For the text-containing cell, return its midpoint in [x, y] coordinate format. 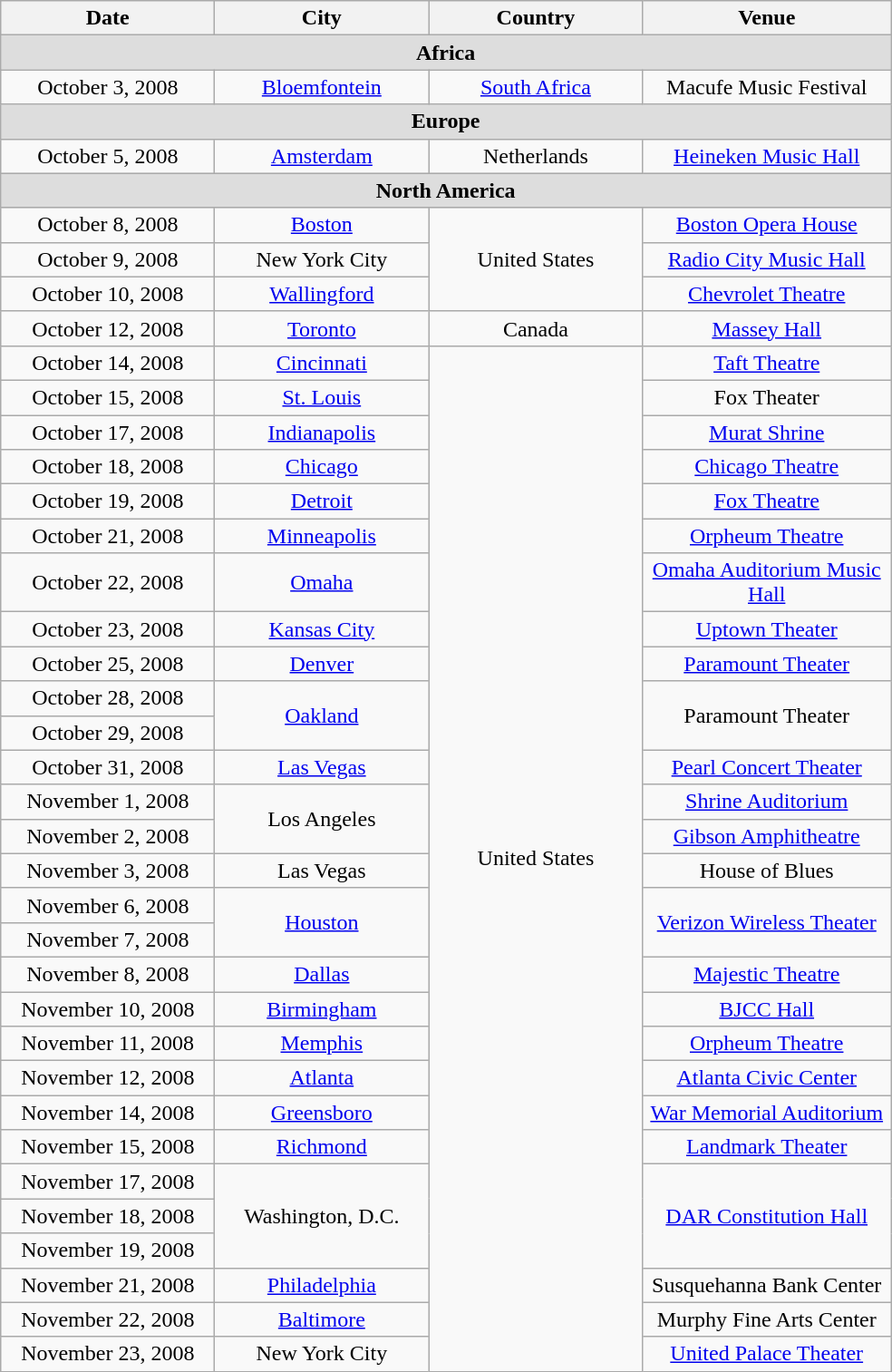
St. Louis [322, 397]
City [322, 18]
Memphis [322, 1044]
Chevrolet Theatre [767, 294]
October 31, 2008 [108, 767]
Kansas City [322, 629]
United Palace Theater [767, 1354]
October 5, 2008 [108, 156]
Chicago [322, 467]
Omaha Auditorium Music Hall [767, 582]
Greensboro [322, 1113]
Atlanta Civic Center [767, 1078]
November 22, 2008 [108, 1319]
Baltimore [322, 1319]
Canada [536, 328]
Uptown Theater [767, 629]
Pearl Concert Theater [767, 767]
Fox Theater [767, 397]
November 23, 2008 [108, 1354]
Landmark Theater [767, 1147]
Heineken Music Hall [767, 156]
House of Blues [767, 871]
Susquehanna Bank Center [767, 1285]
War Memorial Auditorium [767, 1113]
Amsterdam [322, 156]
November 8, 2008 [108, 974]
Washington, D.C. [322, 1216]
November 18, 2008 [108, 1216]
Date [108, 18]
North America [446, 190]
October 14, 2008 [108, 363]
Europe [446, 122]
South Africa [536, 87]
October 29, 2008 [108, 733]
November 19, 2008 [108, 1250]
BJCC Hall [767, 1009]
November 3, 2008 [108, 871]
Philadelphia [322, 1285]
Radio City Music Hall [767, 259]
October 8, 2008 [108, 225]
Taft Theatre [767, 363]
November 17, 2008 [108, 1182]
Omaha [322, 582]
November 15, 2008 [108, 1147]
October 21, 2008 [108, 536]
October 9, 2008 [108, 259]
Gibson Amphitheatre [767, 836]
Oakland [322, 715]
October 18, 2008 [108, 467]
Chicago Theatre [767, 467]
Massey Hall [767, 328]
Dallas [322, 974]
Richmond [322, 1147]
Denver [322, 664]
Murphy Fine Arts Center [767, 1319]
October 22, 2008 [108, 582]
Atlanta [322, 1078]
Toronto [322, 328]
November 12, 2008 [108, 1078]
Fox Theatre [767, 501]
October 25, 2008 [108, 664]
Houston [322, 922]
October 12, 2008 [108, 328]
Murat Shrine [767, 433]
Majestic Theatre [767, 974]
October 3, 2008 [108, 87]
Shrine Auditorium [767, 802]
November 6, 2008 [108, 905]
October 15, 2008 [108, 397]
Boston [322, 225]
DAR Constitution Hall [767, 1216]
Macufe Music Festival [767, 87]
Wallingford [322, 294]
Indianapolis [322, 433]
October 28, 2008 [108, 698]
Africa [446, 53]
October 19, 2008 [108, 501]
October 17, 2008 [108, 433]
Verizon Wireless Theater [767, 922]
November 21, 2008 [108, 1285]
October 23, 2008 [108, 629]
Cincinnati [322, 363]
November 11, 2008 [108, 1044]
Country [536, 18]
Minneapolis [322, 536]
November 1, 2008 [108, 802]
November 10, 2008 [108, 1009]
Venue [767, 18]
Bloemfontein [322, 87]
Detroit [322, 501]
Netherlands [536, 156]
November 7, 2008 [108, 939]
Los Angeles [322, 819]
November 2, 2008 [108, 836]
Boston Opera House [767, 225]
November 14, 2008 [108, 1113]
Birmingham [322, 1009]
October 10, 2008 [108, 294]
